Detect which cell encompasses the target text, then output its [x, y] center coordinate. 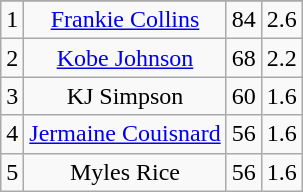
84 [244, 20]
68 [244, 58]
Jermaine Couisnard [125, 134]
2.6 [282, 20]
60 [244, 96]
4 [12, 134]
3 [12, 96]
Myles Rice [125, 172]
2.2 [282, 58]
1 [12, 20]
Kobe Johnson [125, 58]
2 [12, 58]
Frankie Collins [125, 20]
5 [12, 172]
KJ Simpson [125, 96]
